Provide the (x, y) coordinate of the cell's center where the given text is located.  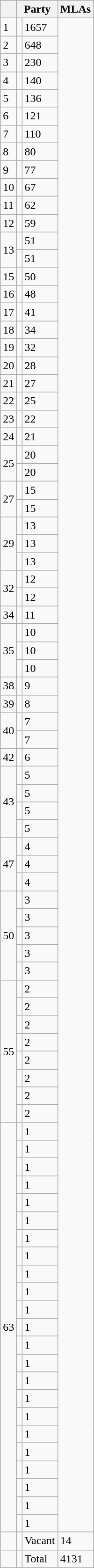
77 (40, 169)
19 (8, 348)
18 (8, 330)
40 (8, 730)
MLAs (75, 9)
63 (8, 1327)
38 (8, 686)
39 (8, 704)
59 (40, 223)
1657 (40, 27)
48 (40, 294)
23 (8, 419)
43 (8, 802)
140 (40, 80)
47 (8, 864)
648 (40, 45)
24 (8, 437)
62 (40, 205)
14 (75, 1541)
28 (40, 365)
55 (8, 1051)
Party (37, 9)
41 (40, 312)
230 (40, 63)
29 (8, 544)
17 (8, 312)
42 (8, 757)
Vacant (40, 1541)
16 (8, 294)
67 (40, 187)
110 (40, 134)
80 (40, 152)
4131 (75, 1559)
35 (8, 650)
121 (40, 116)
Total (40, 1559)
136 (40, 98)
